Determine the [X, Y] coordinate at the center of the cell enclosing the given text.  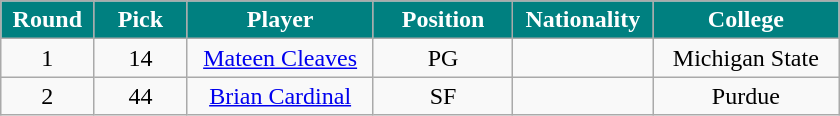
14 [140, 58]
Round [48, 20]
2 [48, 96]
1 [48, 58]
Pick [140, 20]
Position [443, 20]
Player [280, 20]
Purdue [746, 96]
SF [443, 96]
Brian Cardinal [280, 96]
Mateen Cleaves [280, 58]
Michigan State [746, 58]
College [746, 20]
Nationality [583, 20]
44 [140, 96]
PG [443, 58]
